Return the (x, y) coordinate for the center point of the cell that contains the specified text.  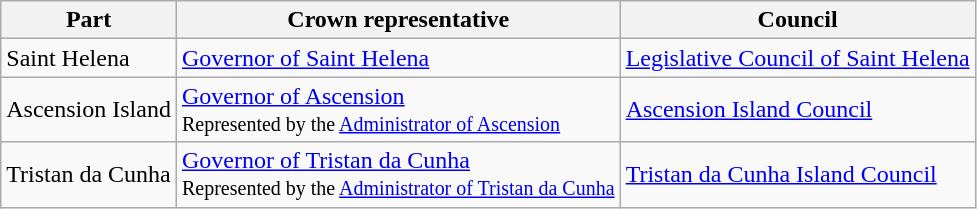
Governor of Saint Helena (398, 58)
Ascension Island (89, 110)
Saint Helena (89, 58)
Governor of AscensionRepresented by the Administrator of Ascension (398, 110)
Ascension Island Council (798, 110)
Tristan da Cunha (89, 174)
Council (798, 20)
Legislative Council of Saint Helena (798, 58)
Part (89, 20)
Governor of Tristan da CunhaRepresented by the Administrator of Tristan da Cunha (398, 174)
Tristan da Cunha Island Council (798, 174)
Crown representative (398, 20)
